Locate the cell with the specified text and output its [x, y] center coordinate. 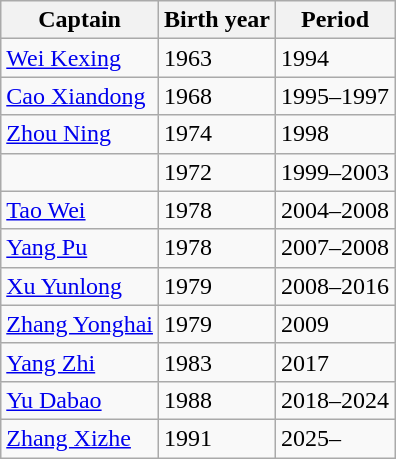
1999–2003 [336, 172]
1994 [336, 58]
Zhang Xizhe [80, 438]
2004–2008 [336, 210]
Captain [80, 20]
1972 [216, 172]
2025– [336, 438]
1963 [216, 58]
2007–2008 [336, 248]
Yang Pu [80, 248]
2018–2024 [336, 400]
Period [336, 20]
2008–2016 [336, 286]
1988 [216, 400]
Xu Yunlong [80, 286]
Wei Kexing [80, 58]
Birth year [216, 20]
1991 [216, 438]
1995–1997 [336, 96]
Zhou Ning [80, 134]
Cao Xiandong [80, 96]
Tao Wei [80, 210]
2009 [336, 324]
1983 [216, 362]
1968 [216, 96]
Yu Dabao [80, 400]
1974 [216, 134]
1998 [336, 134]
Zhang Yonghai [80, 324]
Yang Zhi [80, 362]
2017 [336, 362]
